Extract the [x, y] coordinate from the center of the cell holding the provided text.  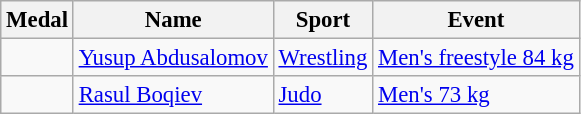
Men's freestyle 84 kg [476, 58]
Medal [38, 20]
Yusup Abdusalomov [173, 58]
Name [173, 20]
Wrestling [323, 58]
Sport [323, 20]
Event [476, 20]
Rasul Boqiev [173, 95]
Men's 73 kg [476, 95]
Judo [323, 95]
